Determine the [x, y] coordinate at the center of the cell enclosing the given text.  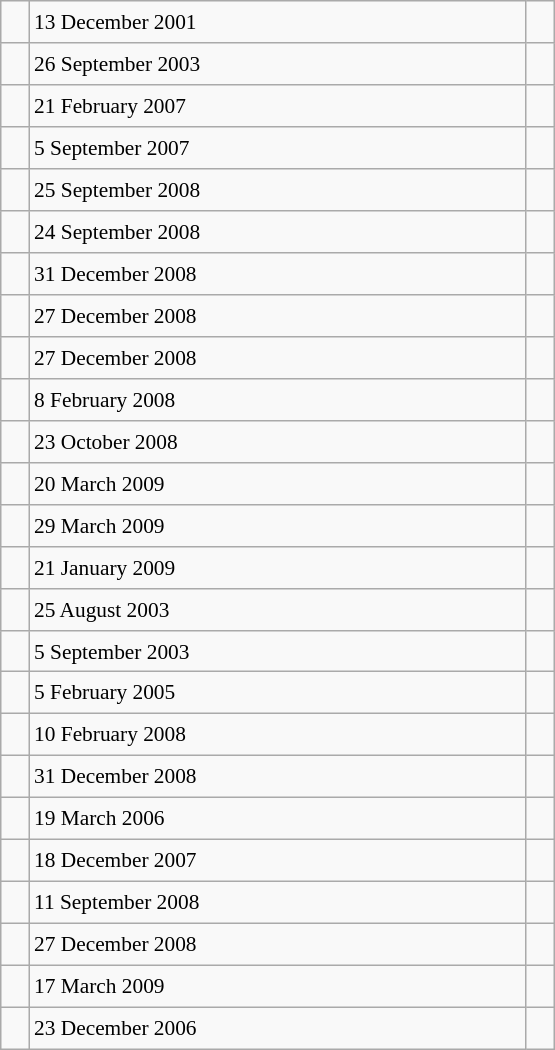
21 February 2007 [278, 106]
24 September 2008 [278, 232]
17 March 2009 [278, 986]
25 September 2008 [278, 190]
11 September 2008 [278, 903]
10 February 2008 [278, 735]
20 March 2009 [278, 483]
5 September 2007 [278, 148]
19 March 2006 [278, 819]
23 December 2006 [278, 1028]
25 August 2003 [278, 609]
5 February 2005 [278, 693]
21 January 2009 [278, 567]
23 October 2008 [278, 441]
8 February 2008 [278, 399]
13 December 2001 [278, 22]
18 December 2007 [278, 861]
29 March 2009 [278, 525]
5 September 2003 [278, 651]
26 September 2003 [278, 64]
